From the cell containing the given text, extract its center point as [x, y] coordinate. 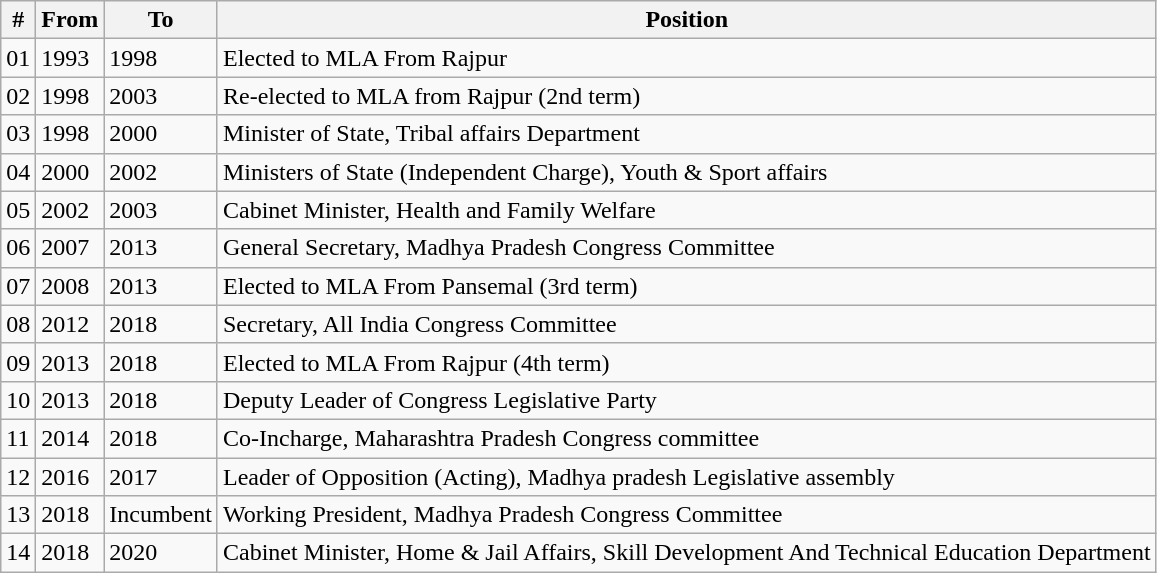
Cabinet Minister, Home & Jail Affairs, Skill Development And Technical Education Department [686, 553]
2020 [161, 553]
2012 [70, 324]
To [161, 20]
2017 [161, 477]
08 [18, 324]
From [70, 20]
09 [18, 362]
01 [18, 58]
13 [18, 515]
2016 [70, 477]
05 [18, 210]
06 [18, 248]
Ministers of State (Independent Charge), Youth & Sport affairs [686, 172]
Elected to MLA From Rajpur [686, 58]
# [18, 20]
02 [18, 96]
Working President, Madhya Pradesh Congress Committee [686, 515]
Co-Incharge, Maharashtra Pradesh Congress committee [686, 438]
1993 [70, 58]
2014 [70, 438]
Leader of Opposition (Acting), Madhya pradesh Legislative assembly [686, 477]
14 [18, 553]
03 [18, 134]
2007 [70, 248]
Position [686, 20]
11 [18, 438]
07 [18, 286]
Incumbent [161, 515]
04 [18, 172]
10 [18, 400]
2008 [70, 286]
Minister of State, Tribal affairs Department [686, 134]
Cabinet Minister, Health and Family Welfare [686, 210]
General Secretary, Madhya Pradesh Congress Committee [686, 248]
Deputy Leader of Congress Legislative Party [686, 400]
Secretary, All India Congress Committee [686, 324]
Elected to MLA From Rajpur (4th term) [686, 362]
12 [18, 477]
Re-elected to MLA from Rajpur (2nd term) [686, 96]
Elected to MLA From Pansemal (3rd term) [686, 286]
